For the text-containing cell, return its midpoint in [X, Y] coordinate format. 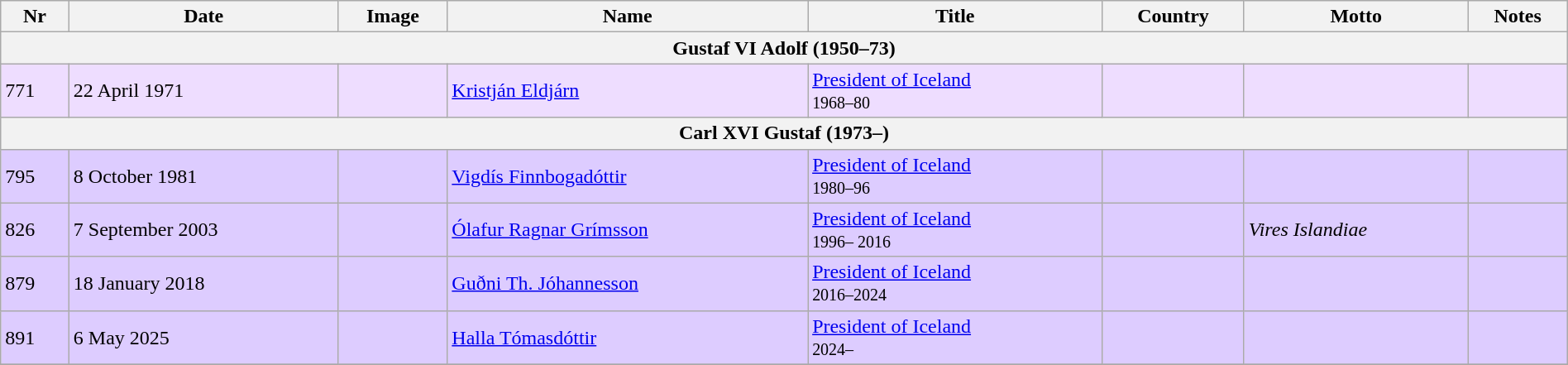
Country [1173, 17]
Carl XVI Gustaf (1973–) [784, 133]
Ólafur Ragnar Grímsson [628, 230]
Vires Islandiae [1356, 230]
8 October 1981 [203, 175]
Gustaf VI Adolf (1950–73) [784, 48]
Name [628, 17]
Notes [1518, 17]
President of Iceland1980–96 [955, 175]
Image [393, 17]
President of Iceland1996– 2016 [955, 230]
879 [35, 283]
President of Iceland2016–2024 [955, 283]
795 [35, 175]
Nr [35, 17]
771 [35, 91]
7 September 2003 [203, 230]
6 May 2025 [203, 338]
Kristján Eldjárn [628, 91]
Guðni Th. Jóhannesson [628, 283]
18 January 2018 [203, 283]
Date [203, 17]
Halla Tómasdóttir [628, 338]
22 April 1971 [203, 91]
President of Iceland2024– [955, 338]
Motto [1356, 17]
891 [35, 338]
Title [955, 17]
President of Iceland1968–80 [955, 91]
Vigdís Finnbogadóttir [628, 175]
826 [35, 230]
